Identify which cell holds the provided text, then report its (X, Y) central coordinate. 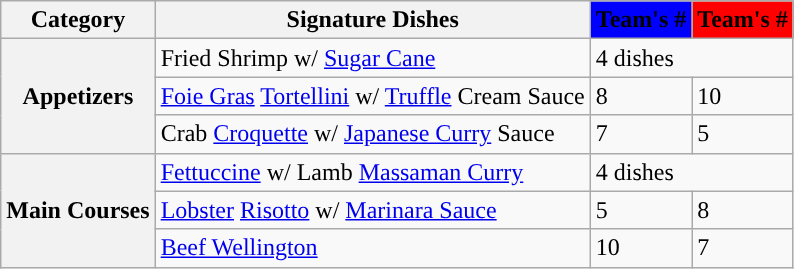
Crab Croquette w/ Japanese Curry Sauce (372, 134)
Appetizers (78, 96)
Beef Wellington (372, 248)
Lobster Risotto w/ Marinara Sauce (372, 210)
Fried Shrimp w/ Sugar Cane (372, 58)
Category (78, 20)
Fettuccine w/ Lamb Massaman Curry (372, 172)
Foie Gras Tortellini w/ Truffle Cream Sauce (372, 96)
Main Courses (78, 210)
Signature Dishes (372, 20)
